Output the (X, Y) coordinate of the center of the cell containing the given text.  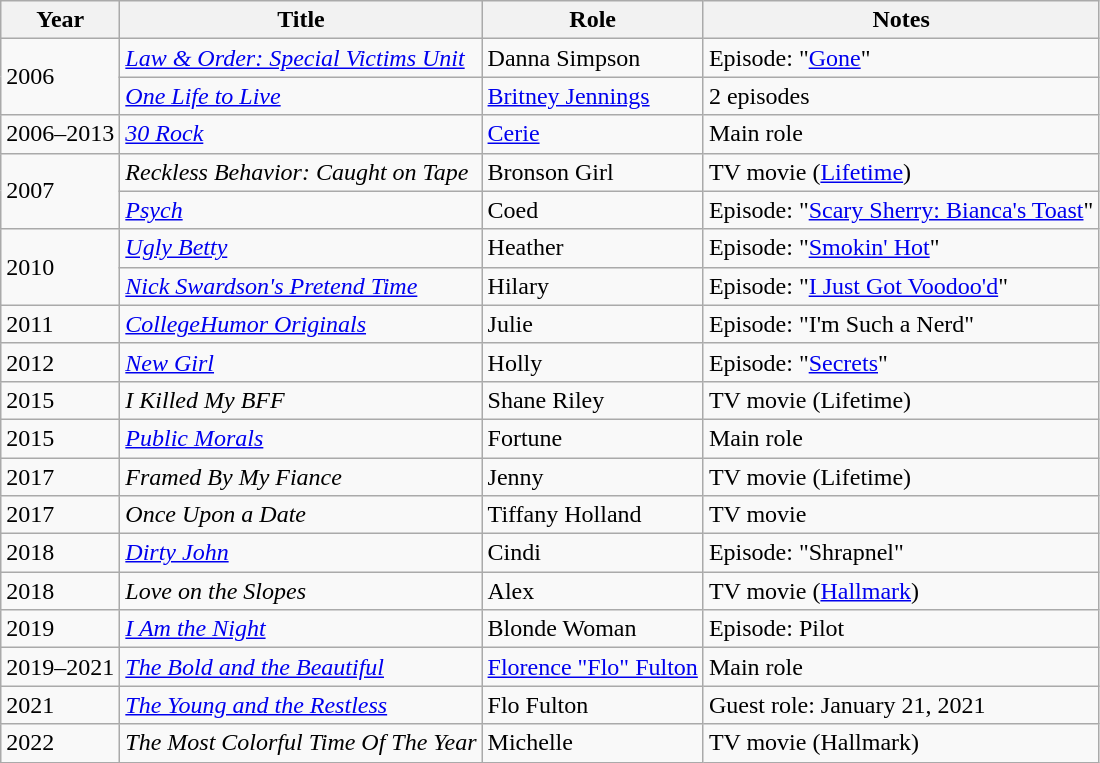
2006 (60, 77)
2007 (60, 191)
Framed By My Fiance (301, 477)
Bronson Girl (592, 172)
Reckless Behavior: Caught on Tape (301, 172)
Cerie (592, 134)
Britney Jennings (592, 96)
Danna Simpson (592, 58)
Cindi (592, 553)
The Most Colorful Time Of The Year (301, 743)
Once Upon a Date (301, 515)
The Young and the Restless (301, 705)
Episode: "Gone" (900, 58)
Ugly Betty (301, 248)
Episode: "Shrapnel" (900, 553)
2021 (60, 705)
Michelle (592, 743)
Alex (592, 591)
Hilary (592, 286)
Notes (900, 20)
2010 (60, 267)
2006–2013 (60, 134)
TV movie (900, 515)
Tiffany Holland (592, 515)
Florence "Flo" Fulton (592, 667)
Shane Riley (592, 400)
Title (301, 20)
Law & Order: Special Victims Unit (301, 58)
Holly (592, 362)
Role (592, 20)
2 episodes (900, 96)
Episode: Pilot (900, 629)
Year (60, 20)
Blonde Woman (592, 629)
Coed (592, 210)
Dirty John (301, 553)
30 Rock (301, 134)
Love on the Slopes (301, 591)
Episode: "I Just Got Voodoo'd" (900, 286)
CollegeHumor Originals (301, 324)
Episode: "Scary Sherry: Bianca's Toast" (900, 210)
I Am the Night (301, 629)
New Girl (301, 362)
Jenny (592, 477)
Nick Swardson's Pretend Time (301, 286)
Episode: "I'm Such a Nerd" (900, 324)
Fortune (592, 438)
Heather (592, 248)
2019–2021 (60, 667)
Julie (592, 324)
Psych (301, 210)
The Bold and the Beautiful (301, 667)
Public Morals (301, 438)
2012 (60, 362)
Episode: "Secrets" (900, 362)
Episode: "Smokin' Hot" (900, 248)
2019 (60, 629)
I Killed My BFF (301, 400)
2011 (60, 324)
One Life to Live (301, 96)
Guest role: January 21, 2021 (900, 705)
Flo Fulton (592, 705)
2022 (60, 743)
